Find where the given text appears and provide that cell's center as (x, y) coordinate. 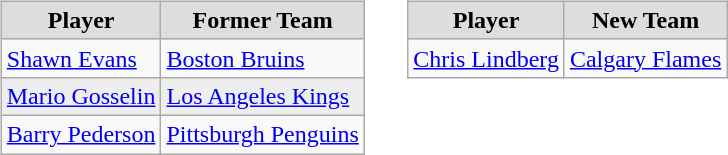
Mario Gosselin (81, 96)
New Team (645, 20)
Chris Lindberg (486, 58)
Boston Bruins (262, 58)
Los Angeles Kings (262, 96)
Shawn Evans (81, 58)
Barry Pederson (81, 134)
Pittsburgh Penguins (262, 134)
Former Team (262, 20)
Calgary Flames (645, 58)
